For the text-containing cell, return its midpoint in [X, Y] coordinate format. 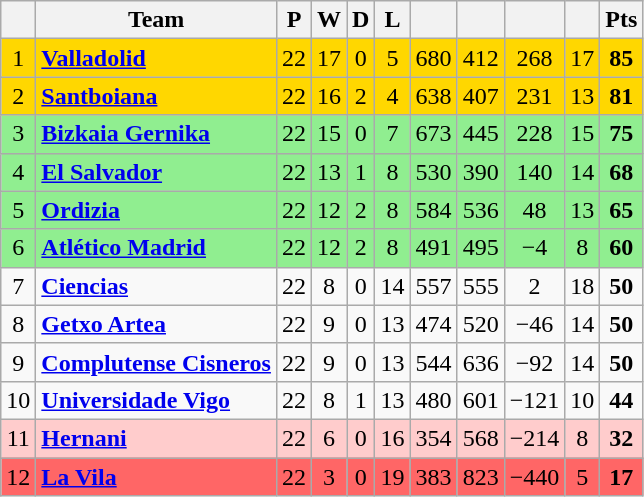
Hernani [156, 438]
W [330, 20]
Ordizia [156, 210]
383 [434, 477]
228 [534, 134]
474 [434, 324]
19 [392, 477]
555 [480, 286]
557 [434, 286]
354 [434, 438]
495 [480, 248]
85 [622, 58]
81 [622, 96]
El Salvador [156, 172]
530 [434, 172]
Complutense Cisneros [156, 362]
Team [156, 20]
Ciencias [156, 286]
638 [434, 96]
140 [534, 172]
18 [582, 286]
Atlético Madrid [156, 248]
Pts [622, 20]
Valladolid [156, 58]
−92 [534, 362]
Universidade Vigo [156, 400]
584 [434, 210]
60 [622, 248]
544 [434, 362]
536 [480, 210]
568 [480, 438]
P [294, 20]
Bizkaia Gernika [156, 134]
673 [434, 134]
75 [622, 134]
65 [622, 210]
407 [480, 96]
480 [434, 400]
D [361, 20]
−440 [534, 477]
Santboiana [156, 96]
390 [480, 172]
491 [434, 248]
636 [480, 362]
32 [622, 438]
−214 [534, 438]
−4 [534, 248]
−121 [534, 400]
445 [480, 134]
231 [534, 96]
68 [622, 172]
−46 [534, 324]
520 [480, 324]
11 [18, 438]
680 [434, 58]
48 [534, 210]
L [392, 20]
268 [534, 58]
823 [480, 477]
Getxo Artea [156, 324]
La Vila [156, 477]
601 [480, 400]
412 [480, 58]
44 [622, 400]
